Identify which cell holds the provided text, then report its [X, Y] central coordinate. 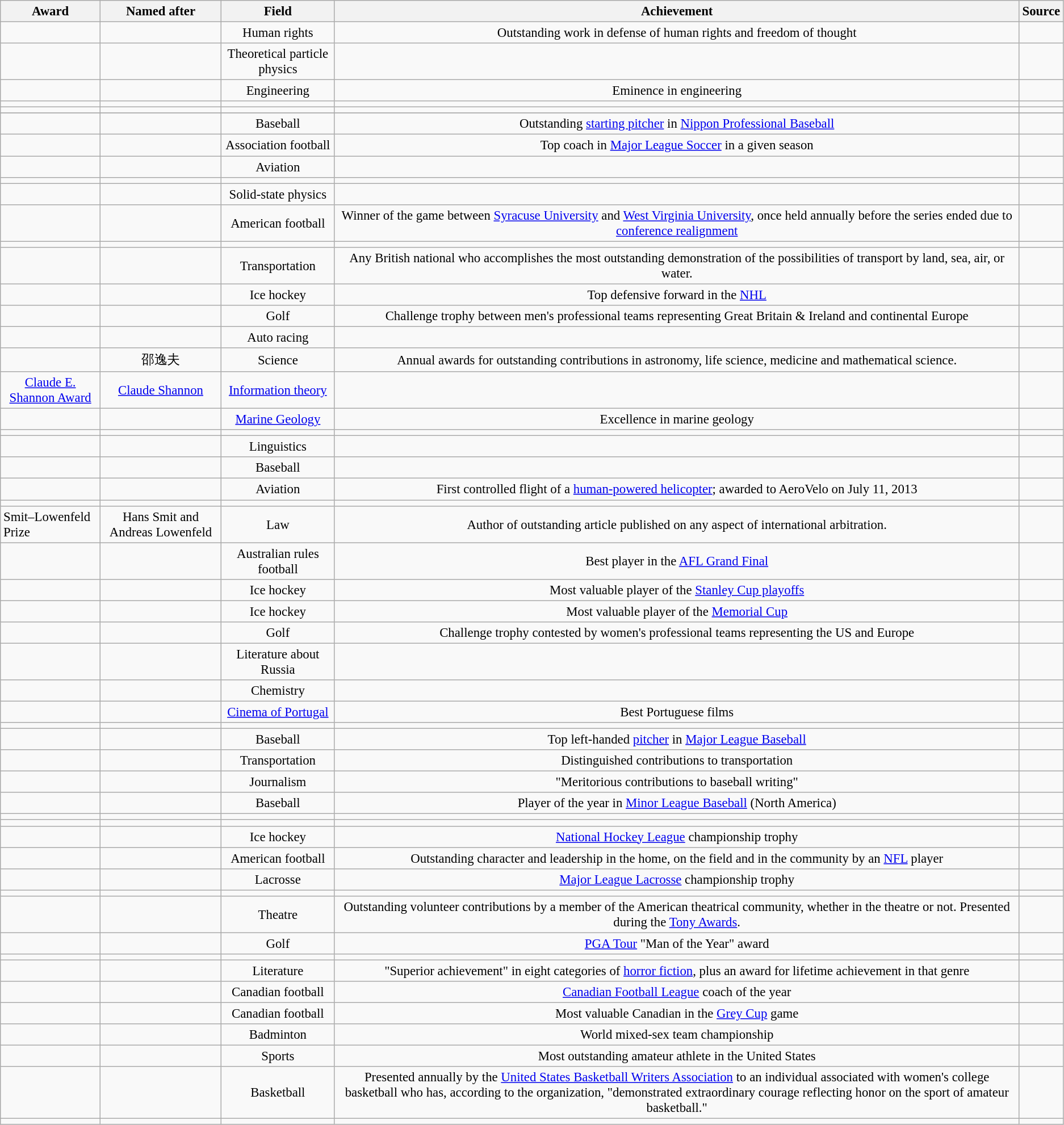
Challenge trophy contested by women's professional teams representing the US and Europe [677, 633]
Top defensive forward in the NHL [677, 295]
Engineering [278, 91]
Source [1041, 11]
Information theory [278, 391]
Literature [278, 971]
Australian rules football [278, 561]
邵逸夫 [160, 360]
Outstanding starting pitcher in Nippon Professional Baseball [677, 124]
"Superior achievement" in eight categories of horror fiction, plus an award for lifetime achievement in that genre [677, 971]
Sports [278, 1056]
Challenge trophy between men's professional teams representing Great Britain & Ireland and continental Europe [677, 316]
Badminton [278, 1035]
Theatre [278, 915]
Literature about Russia [278, 662]
Most valuable player of the Stanley Cup playoffs [677, 590]
Field [278, 11]
World mixed-sex team championship [677, 1035]
Marine Geology [278, 419]
Best Portuguese films [677, 712]
Most valuable player of the Memorial Cup [677, 611]
Human rights [278, 33]
Most valuable Canadian in the Grey Cup game [677, 1014]
Cinema of Portugal [278, 712]
Solid-state physics [278, 194]
Named after [160, 11]
National Hockey League championship trophy [677, 837]
Winner of the game between Syracuse University and West Virginia University, once held annually before the series ended due to conference realignment [677, 223]
Major League Lacrosse championship trophy [677, 879]
Achievement [677, 11]
Linguistics [278, 447]
Journalism [278, 782]
Top left-handed pitcher in Major League Baseball [677, 740]
Top coach in Major League Soccer in a given season [677, 145]
Lacrosse [278, 879]
Author of outstanding article published on any aspect of international arbitration. [677, 524]
Best player in the AFL Grand Final [677, 561]
Association football [278, 145]
Eminence in engineering [677, 91]
Canadian Football League coach of the year [677, 992]
Smit–Lowenfeld Prize [51, 524]
Claude E. Shannon Award [51, 391]
Outstanding character and leadership in the home, on the field and in the community by an NFL player [677, 858]
PGA Tour "Man of the Year" award [677, 943]
Player of the year in Minor League Baseball (North America) [677, 803]
Award [51, 11]
Hans Smit and Andreas Lowenfeld [160, 524]
Distinguished contributions to transportation [677, 761]
Any British national who accomplishes the most outstanding demonstration of the possibilities of transport by land, sea, air, or water. [677, 266]
Auto racing [278, 337]
Excellence in marine geology [677, 419]
"Meritorious contributions to baseball writing" [677, 782]
Chemistry [278, 691]
Annual awards for outstanding contributions in astronomy, life science, medicine and mathematical science. [677, 360]
First controlled flight of a human-powered helicopter; awarded to AeroVelo on July 11, 2013 [677, 489]
Outstanding work in defense of human rights and freedom of thought [677, 33]
Basketball [278, 1093]
Theoretical particle physics [278, 61]
Science [278, 360]
Law [278, 524]
Most outstanding amateur athlete in the United States [677, 1056]
Claude Shannon [160, 391]
